Detect which cell encompasses the target text, then output its (x, y) center coordinate. 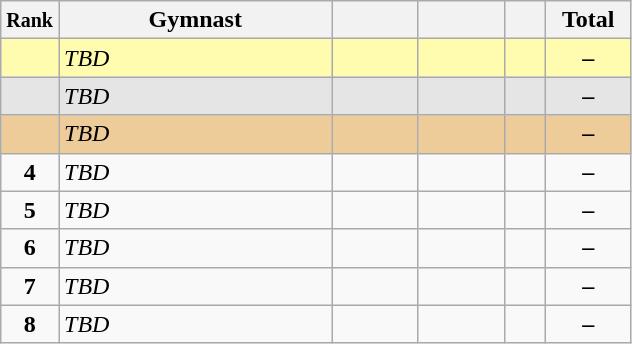
6 (30, 248)
Rank (30, 20)
4 (30, 172)
7 (30, 286)
8 (30, 324)
Gymnast (195, 20)
5 (30, 210)
Total (588, 20)
